Find where the given text appears and provide that cell's center as [x, y] coordinate. 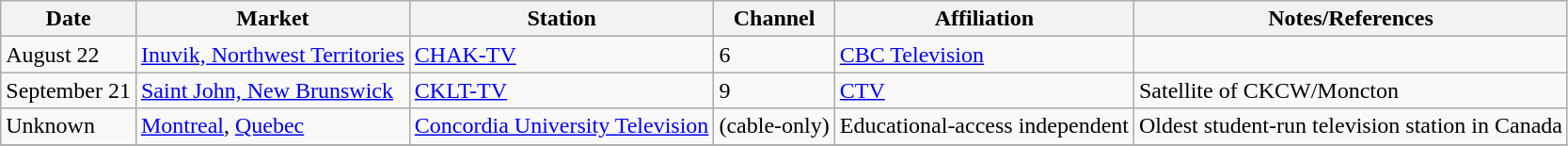
Saint John, New Brunswick [273, 90]
CHAK-TV [562, 55]
Market [273, 19]
9 [774, 90]
6 [774, 55]
Notes/References [1351, 19]
(cable-only) [774, 126]
CTV [984, 90]
Montreal, Quebec [273, 126]
Educational-access independent [984, 126]
Affiliation [984, 19]
Unknown [69, 126]
Oldest student-run television station in Canada [1351, 126]
Channel [774, 19]
Satellite of CKCW/Moncton [1351, 90]
CKLT-TV [562, 90]
Inuvik, Northwest Territories [273, 55]
Station [562, 19]
Concordia University Television [562, 126]
CBC Television [984, 55]
August 22 [69, 55]
September 21 [69, 90]
Date [69, 19]
